Scan for the cell matching the given text and deliver its (X, Y) coordinate at center. 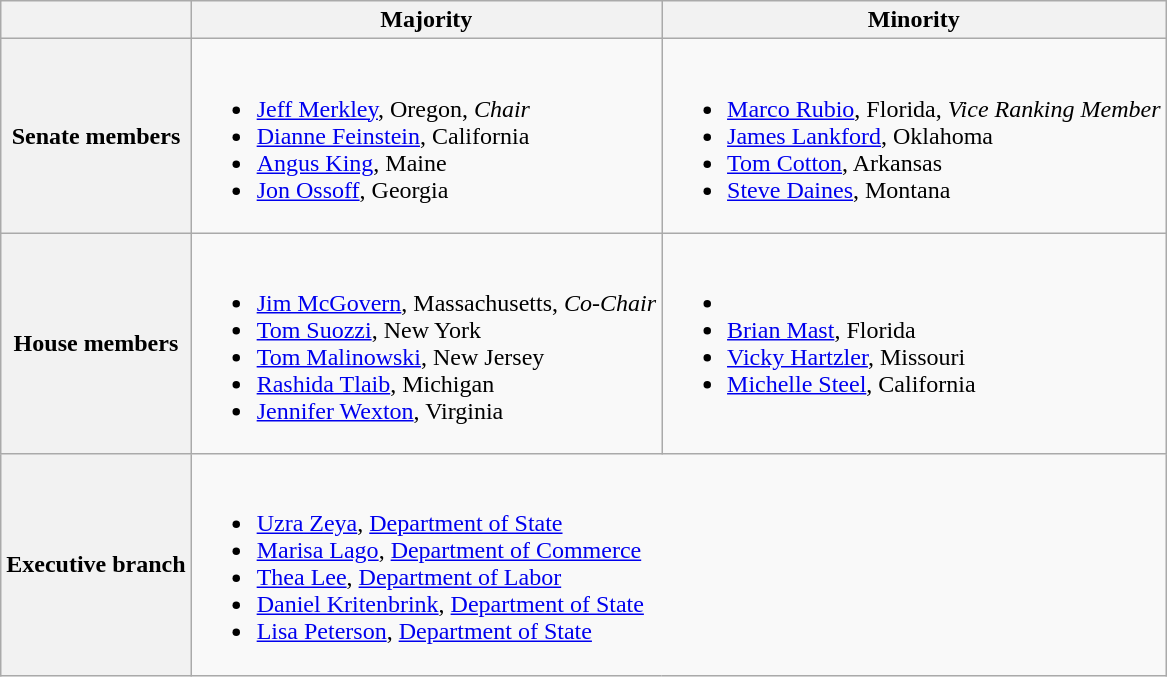
Jim McGovern, Massachusetts, Co-ChairTom Suozzi, New YorkTom Malinowski, New JerseyRashida Tlaib, MichiganJennifer Wexton, Virginia (426, 344)
Executive branch (96, 564)
Marco Rubio, Florida, Vice Ranking MemberJames Lankford, OklahomaTom Cotton, ArkansasSteve Daines, Montana (914, 136)
Brian Mast, FloridaVicky Hartzler, MissouriMichelle Steel, California (914, 344)
Senate members (96, 136)
Minority (914, 20)
Jeff Merkley, Oregon, ChairDianne Feinstein, CaliforniaAngus King, MaineJon Ossoff, Georgia (426, 136)
House members (96, 344)
Majority (426, 20)
